Determine the (X, Y) coordinate at the center of the cell enclosing the given text.  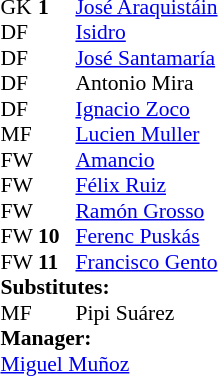
Isidro (146, 33)
José Santamaría (146, 58)
Francisco Gento (146, 262)
10 (57, 237)
Pipi Suárez (146, 313)
Ignacio Zoco (146, 109)
Ferenc Puskás (146, 237)
Lucien Muller (146, 135)
Manager: (108, 339)
11 (57, 262)
Amancio (146, 160)
Félix Ruiz (146, 185)
Substitutes: (108, 287)
Antonio Mira (146, 83)
Ramón Grosso (146, 211)
